Determine the [x, y] coordinate at the center of the cell enclosing the given text.  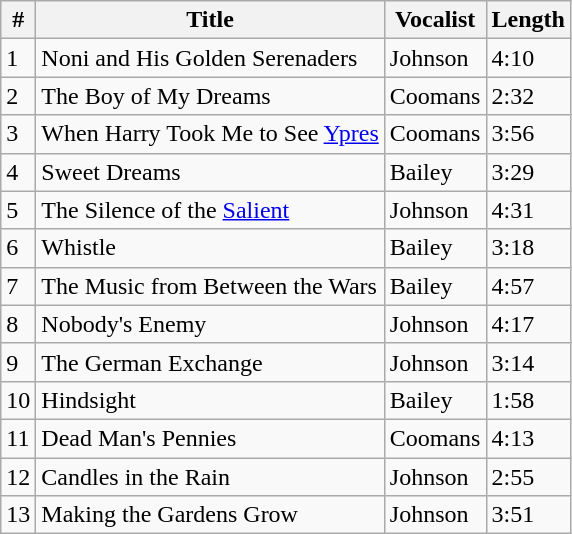
The Boy of My Dreams [210, 96]
Nobody's Enemy [210, 324]
Length [528, 20]
4:13 [528, 438]
3:51 [528, 515]
4 [18, 172]
The Music from Between the Wars [210, 286]
Sweet Dreams [210, 172]
9 [18, 362]
13 [18, 515]
4:10 [528, 58]
Dead Man's Pennies [210, 438]
Making the Gardens Grow [210, 515]
3:18 [528, 248]
4:17 [528, 324]
Candles in the Rain [210, 477]
3:29 [528, 172]
2:32 [528, 96]
5 [18, 210]
11 [18, 438]
Whistle [210, 248]
When Harry Took Me to See Ypres [210, 134]
3 [18, 134]
6 [18, 248]
2:55 [528, 477]
Title [210, 20]
4:57 [528, 286]
2 [18, 96]
1:58 [528, 400]
3:56 [528, 134]
10 [18, 400]
Hindsight [210, 400]
Noni and His Golden Serenaders [210, 58]
12 [18, 477]
3:14 [528, 362]
The German Exchange [210, 362]
8 [18, 324]
7 [18, 286]
# [18, 20]
1 [18, 58]
The Silence of the Salient [210, 210]
Vocalist [435, 20]
4:31 [528, 210]
